Search for the cell housing the specified text and yield its [X, Y] center coordinate. 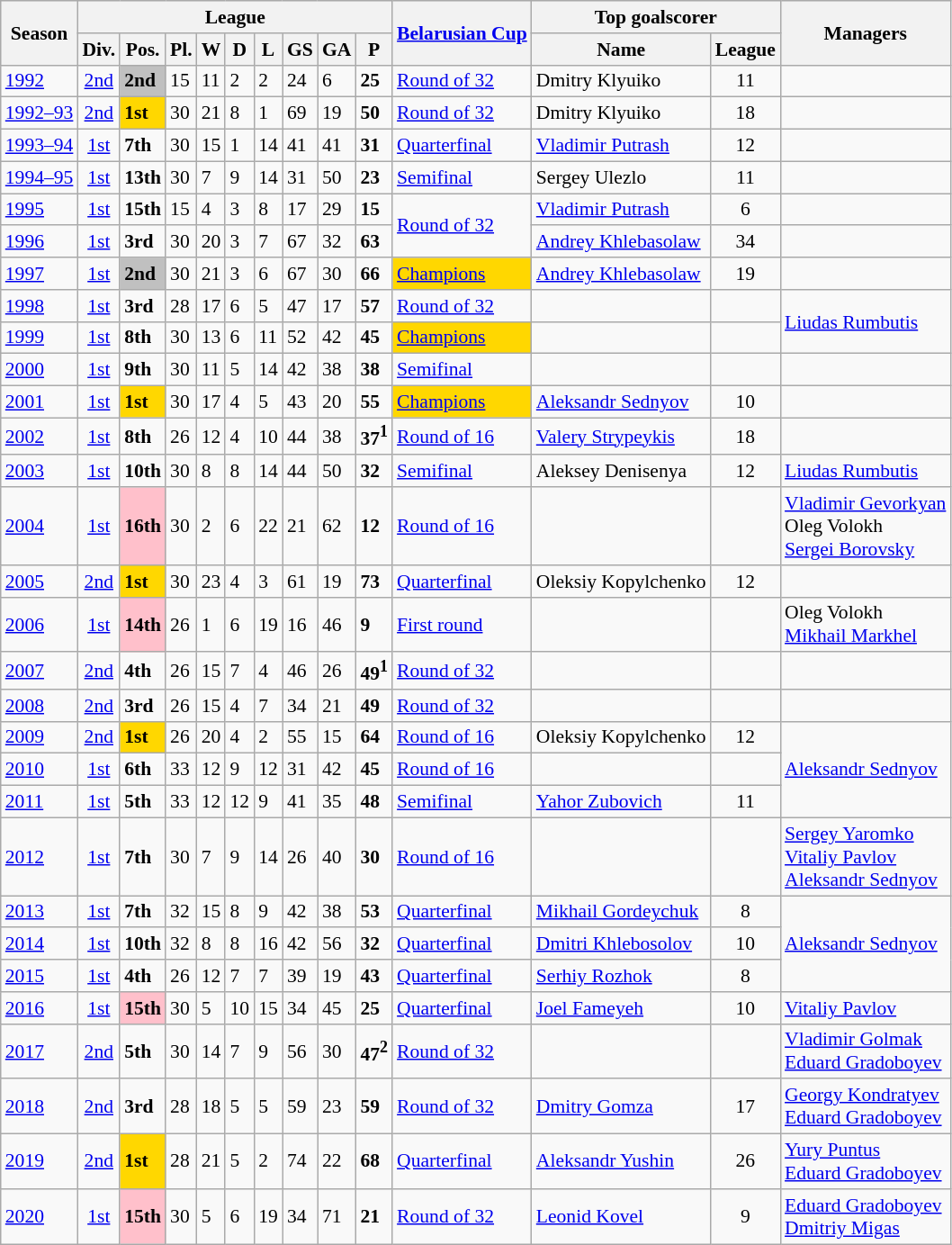
2002 [40, 436]
2009 [40, 738]
Season [40, 32]
Yahor Zubovich [621, 802]
24 [301, 81]
Top goalscorer [656, 17]
Dmitri Khlebosolov [621, 944]
2000 [40, 370]
371 [374, 436]
35 [337, 802]
W [211, 50]
13 [211, 338]
2004 [40, 526]
Dmitry Gomza [621, 1107]
63 [374, 242]
1996 [40, 242]
P [374, 50]
13th [142, 177]
Vitaliy Pavlov [866, 1008]
2014 [40, 944]
Valery Strypeykis [621, 436]
2015 [40, 976]
Vladimir Golmak Eduard Gradoboyev [866, 1051]
52 [301, 338]
2013 [40, 912]
Georgy Kondratyev Eduard Gradoboyev [866, 1107]
1992 [40, 81]
1999 [40, 338]
First round [463, 625]
Oleg Volokh Mikhail Markhel [866, 625]
GA [337, 50]
Vladimir Gevorkyan Oleg Volokh Sergei Borovsky [866, 526]
16th [142, 526]
2019 [40, 1161]
2001 [40, 402]
2005 [40, 582]
2012 [40, 857]
1997 [40, 274]
53 [374, 912]
14th [142, 625]
2016 [40, 1008]
Sergey Ulezlo [621, 177]
66 [374, 274]
9th [142, 370]
L [268, 50]
29 [337, 210]
71 [337, 1217]
2020 [40, 1217]
62 [337, 526]
2003 [40, 472]
48 [374, 802]
Mikhail Gordeychuk [621, 912]
47 [301, 306]
2010 [40, 770]
Managers [866, 32]
GS [301, 50]
Div. [99, 50]
472 [374, 1051]
40 [337, 857]
D [239, 50]
Leonid Kovel [621, 1217]
68 [374, 1161]
73 [374, 582]
69 [301, 113]
Pos. [142, 50]
Joel Fameyeh [621, 1008]
2006 [40, 625]
Serhiy Rozhok [621, 976]
2007 [40, 672]
2018 [40, 1107]
Aleksey Denisenya [621, 472]
64 [374, 738]
Yury Puntus Eduard Gradoboyev [866, 1161]
1995 [40, 210]
39 [301, 976]
74 [301, 1161]
Pl. [182, 50]
2008 [40, 706]
61 [301, 582]
2011 [40, 802]
Eduard Gradoboyev Dmitriy Migas [866, 1217]
1994–95 [40, 177]
Name [621, 50]
1993–94 [40, 146]
1992–93 [40, 113]
2017 [40, 1051]
6th [142, 770]
Sergey Yaromko Vitaliy Pavlov Aleksandr Sednyov [866, 857]
491 [374, 672]
Aleksandr Yushin [621, 1161]
1998 [40, 306]
49 [374, 706]
Belarusian Cup [463, 32]
57 [374, 306]
